Determine the [X, Y] coordinate at the center of the cell enclosing the given text.  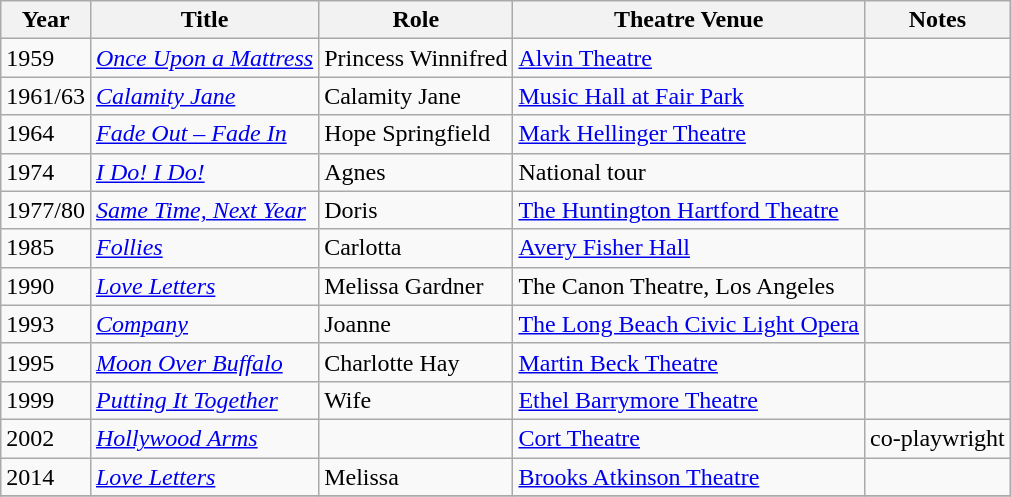
The Canon Theatre, Los Angeles [689, 286]
1977/80 [46, 210]
Theatre Venue [689, 20]
Putting It Together [204, 400]
Title [204, 20]
National tour [689, 172]
Princess Winnifred [416, 58]
The Huntington Hartford Theatre [689, 210]
Year [46, 20]
Martin Beck Theatre [689, 362]
Cort Theatre [689, 438]
Alvin Theatre [689, 58]
Joanne [416, 324]
Notes [938, 20]
Moon Over Buffalo [204, 362]
1961/63 [46, 96]
Charlotte Hay [416, 362]
Ethel Barrymore Theatre [689, 400]
Fade Out – Fade In [204, 134]
1964 [46, 134]
Agnes [416, 172]
1999 [46, 400]
Mark Hellinger Theatre [689, 134]
Music Hall at Fair Park [689, 96]
1995 [46, 362]
1990 [46, 286]
I Do! I Do! [204, 172]
Carlotta [416, 248]
The Long Beach Civic Light Opera [689, 324]
Melissa Gardner [416, 286]
Brooks Atkinson Theatre [689, 477]
2002 [46, 438]
Hollywood Arms [204, 438]
Once Upon a Mattress [204, 58]
1959 [46, 58]
Doris [416, 210]
Wife [416, 400]
1985 [46, 248]
Melissa [416, 477]
1993 [46, 324]
Company [204, 324]
co-playwright [938, 438]
Follies [204, 248]
Role [416, 20]
Hope Springfield [416, 134]
Same Time, Next Year [204, 210]
Avery Fisher Hall [689, 248]
1974 [46, 172]
2014 [46, 477]
